Locate the cell with the specified text and output its (X, Y) center coordinate. 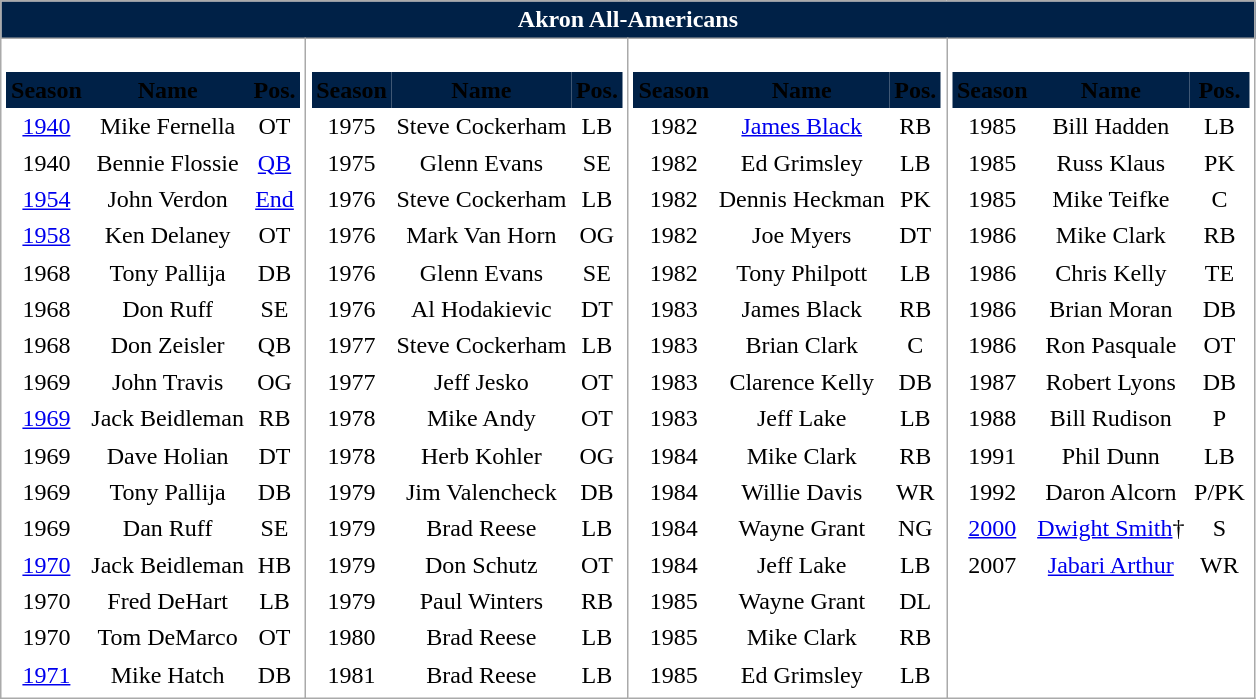
John Verdon (168, 200)
Jeff Jesko (482, 382)
Phil Dunn (1110, 456)
Bill Hadden (1110, 126)
Dwight Smith† (1110, 528)
Jabari Arthur (1110, 566)
Ron Pasquale (1110, 346)
Herb Kohler (482, 456)
Mike Andy (482, 418)
1988 (992, 418)
P/PK (1219, 492)
Al Hodakievic (482, 310)
DL (916, 602)
Willie Davis (802, 492)
1971 (46, 674)
1954 (46, 200)
John Travis (168, 382)
1987 (992, 382)
NG (916, 528)
Robert Lyons (1110, 382)
Russ Klaus (1110, 162)
Mike Fernella (168, 126)
1991 (992, 456)
Tom DeMarco (168, 638)
Dave Holian (168, 456)
P (1219, 418)
1958 (46, 236)
Daron Alcorn (1110, 492)
Joe Myers (802, 236)
Clarence Kelly (802, 382)
1992 (992, 492)
2000 (992, 528)
End (275, 200)
Mike Teifke (1110, 200)
Akron All-Americans (628, 20)
TE (1219, 272)
Dennis Heckman (802, 200)
Bennie Flossie (168, 162)
Dan Ruff (168, 528)
Brian Moran (1110, 310)
Fred DeHart (168, 602)
Bill Rudison (1110, 418)
S (1219, 528)
Tony Philpott (802, 272)
1981 (351, 674)
Jim Valencheck (482, 492)
Mike Hatch (168, 674)
Mark Van Horn (482, 236)
HB (275, 566)
2007 (992, 566)
Ken Delaney (168, 236)
Don Schutz (482, 566)
Chris Kelly (1110, 272)
1980 (351, 638)
Don Ruff (168, 310)
Brian Clark (802, 346)
Don Zeisler (168, 346)
Paul Winters (482, 602)
